Detect which cell encompasses the target text, then output its [x, y] center coordinate. 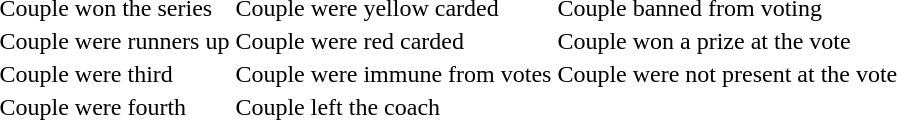
Couple were immune from votes [394, 74]
Couple were red carded [394, 41]
